Search for the cell housing the specified text and yield its (X, Y) center coordinate. 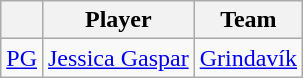
Jessica Gaspar (118, 58)
Team (248, 20)
Grindavík (248, 58)
PG (22, 58)
Player (118, 20)
